From the cell containing the given text, extract its center point as (x, y) coordinate. 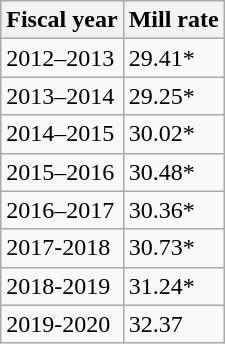
30.36* (174, 210)
30.73* (174, 248)
2019-2020 (62, 324)
2015–2016 (62, 172)
2018-2019 (62, 286)
2014–2015 (62, 134)
30.02* (174, 134)
Mill rate (174, 20)
2017-2018 (62, 248)
29.25* (174, 96)
30.48* (174, 172)
2016–2017 (62, 210)
Fiscal year (62, 20)
31.24* (174, 286)
32.37 (174, 324)
2013–2014 (62, 96)
29.41* (174, 58)
2012–2013 (62, 58)
